Find where the given text appears and provide that cell's center as [x, y] coordinate. 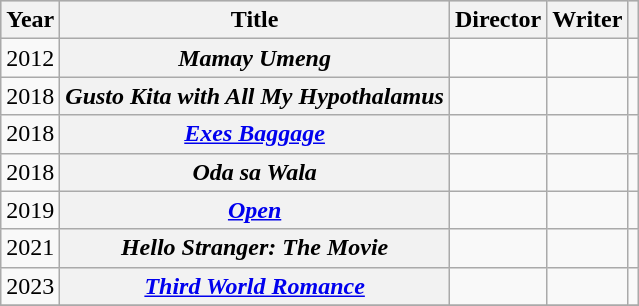
Hello Stranger: The Movie [255, 248]
Gusto Kita with All My Hypothalamus [255, 96]
Exes Baggage [255, 134]
Mamay Umeng [255, 58]
2012 [30, 58]
Director [498, 20]
2021 [30, 248]
2019 [30, 210]
Third World Romance [255, 286]
2023 [30, 286]
Oda sa Wala [255, 172]
Open [255, 210]
Title [255, 20]
Year [30, 20]
Writer [588, 20]
